Locate the cell with the specified text and output its [x, y] center coordinate. 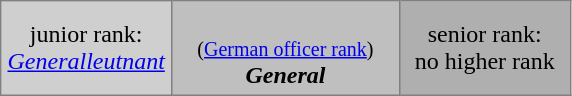
senior rank:no higher rank [484, 48]
(German officer rank)General [286, 48]
junior rank:Generalleutnant [86, 48]
